Provide the [X, Y] coordinate of the cell's center where the given text is located.  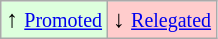
↓ Relegated [162, 20]
↑ Promoted [54, 20]
